Identify which cell holds the provided text, then report its [x, y] central coordinate. 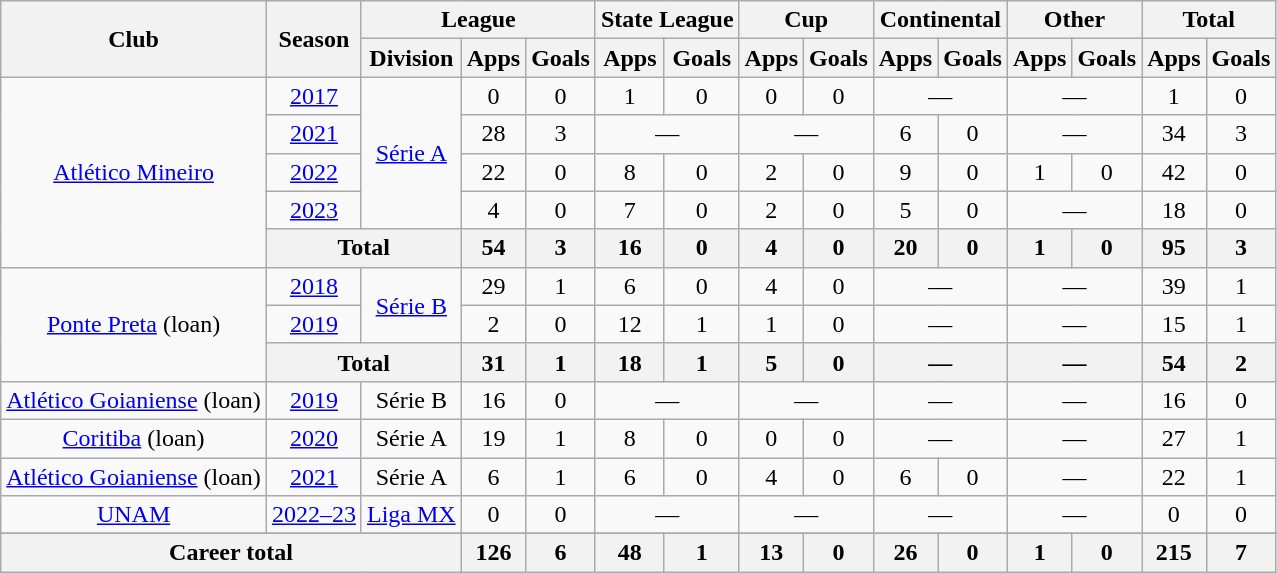
48 [630, 553]
26 [905, 553]
Club [134, 39]
13 [771, 553]
34 [1174, 134]
20 [905, 248]
Career total [231, 553]
State League [667, 20]
39 [1174, 286]
Other [1074, 20]
29 [493, 286]
31 [493, 362]
12 [630, 324]
19 [493, 438]
42 [1174, 172]
Ponte Preta (loan) [134, 324]
Liga MX [411, 515]
Coritiba (loan) [134, 438]
27 [1174, 438]
2022–23 [314, 515]
15 [1174, 324]
95 [1174, 248]
2020 [314, 438]
2018 [314, 286]
215 [1174, 553]
2023 [314, 210]
2022 [314, 172]
Season [314, 39]
Continental [940, 20]
2017 [314, 96]
28 [493, 134]
126 [493, 553]
Atlético Mineiro [134, 172]
9 [905, 172]
League [478, 20]
UNAM [134, 515]
Division [411, 58]
Cup [806, 20]
